Return the [x, y] coordinate for the center point of the cell that contains the specified text.  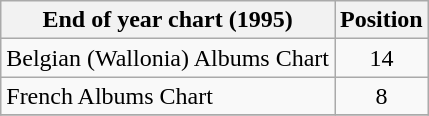
14 [381, 58]
French Albums Chart [168, 96]
8 [381, 96]
End of year chart (1995) [168, 20]
Belgian (Wallonia) Albums Chart [168, 58]
Position [381, 20]
